Capture the cell that displays the provided text and extract its (X, Y) central coordinate. 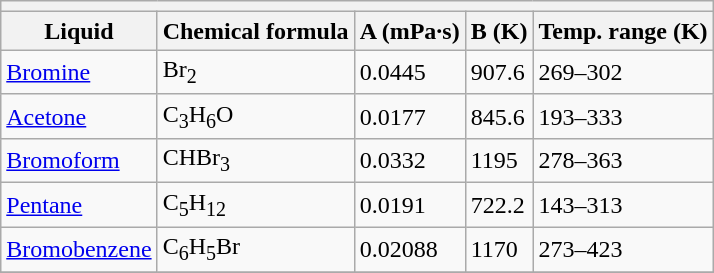
Bromobenzene (79, 249)
Temp. range (K) (623, 31)
845.6 (499, 116)
0.0191 (410, 205)
0.0332 (410, 161)
193–333 (623, 116)
0.02088 (410, 249)
0.0445 (410, 72)
B (K) (499, 31)
722.2 (499, 205)
Liquid (79, 31)
1195 (499, 161)
Pentane (79, 205)
1170 (499, 249)
273–423 (623, 249)
269–302 (623, 72)
C5H12 (256, 205)
CHBr3 (256, 161)
Acetone (79, 116)
Bromine (79, 72)
907.6 (499, 72)
C6H5Br (256, 249)
0.0177 (410, 116)
Chemical formula (256, 31)
143–313 (623, 205)
A (mPa·s) (410, 31)
Bromoform (79, 161)
Br2 (256, 72)
C3H6O (256, 116)
278–363 (623, 161)
